Return the (x, y) coordinate for the center point of the cell that contains the specified text.  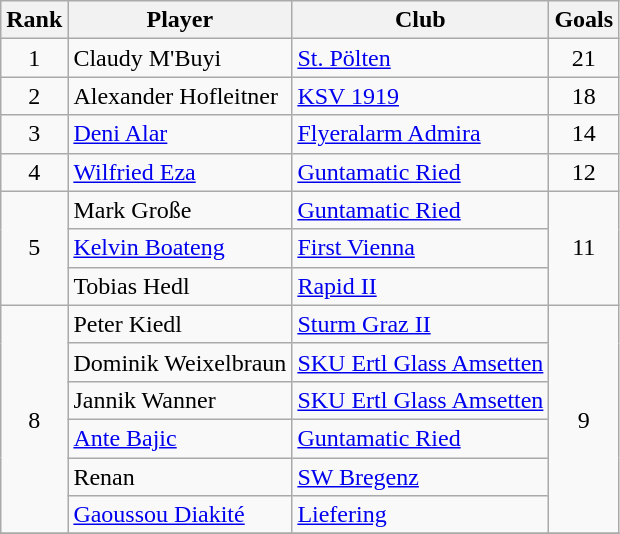
Kelvin Boateng (180, 248)
21 (584, 58)
Rank (34, 20)
Alexander Hofleitner (180, 96)
Club (420, 20)
Deni Alar (180, 134)
4 (34, 172)
Wilfried Eza (180, 172)
Sturm Graz II (420, 324)
St. Pölten (420, 58)
Claudy M'Buyi (180, 58)
Mark Große (180, 210)
11 (584, 248)
Goals (584, 20)
Gaoussou Diakité (180, 515)
Liefering (420, 515)
Dominik Weixelbraun (180, 362)
Renan (180, 477)
Jannik Wanner (180, 400)
Player (180, 20)
SW Bregenz (420, 477)
Peter Kiedl (180, 324)
Flyeralarm Admira (420, 134)
First Vienna (420, 248)
Ante Bajic (180, 438)
Tobias Hedl (180, 286)
KSV 1919 (420, 96)
12 (584, 172)
5 (34, 248)
2 (34, 96)
18 (584, 96)
14 (584, 134)
Rapid II (420, 286)
9 (584, 419)
1 (34, 58)
3 (34, 134)
8 (34, 419)
